Locate the cell with the specified text and output its [X, Y] center coordinate. 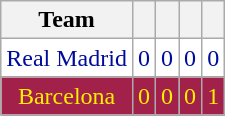
Barcelona [67, 96]
Team [67, 20]
Real Madrid [67, 58]
1 [214, 96]
